Scan for the cell matching the given text and deliver its [x, y] coordinate at center. 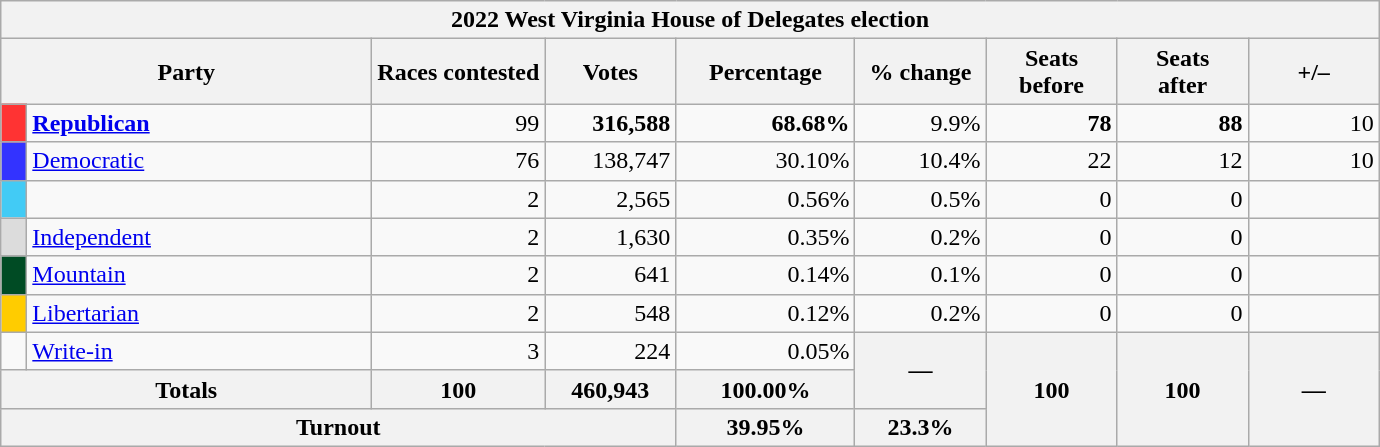
Seatsafter [1182, 72]
0.1% [920, 275]
10.4% [920, 161]
% change [920, 72]
0.35% [766, 237]
316,588 [610, 123]
641 [610, 275]
76 [458, 161]
0.05% [766, 351]
3 [458, 351]
0.14% [766, 275]
Totals [186, 389]
460,943 [610, 389]
68.68% [766, 123]
Seatsbefore [1052, 72]
Turnout [338, 427]
+/– [1314, 72]
Races contested [458, 72]
548 [610, 313]
1,630 [610, 237]
0.12% [766, 313]
Mountain [200, 275]
224 [610, 351]
Independent [200, 237]
0.56% [766, 199]
78 [1052, 123]
138,747 [610, 161]
39.95% [766, 427]
88 [1182, 123]
9.9% [920, 123]
2022 West Virginia House of Delegates election [690, 20]
0.5% [920, 199]
23.3% [920, 427]
12 [1182, 161]
Libertarian [200, 313]
Percentage [766, 72]
100.00% [766, 389]
30.10% [766, 161]
Democratic [200, 161]
99 [458, 123]
Write-in [200, 351]
Votes [610, 72]
Republican [200, 123]
22 [1052, 161]
Party [186, 72]
2,565 [610, 199]
